Capture the cell that displays the provided text and extract its (x, y) central coordinate. 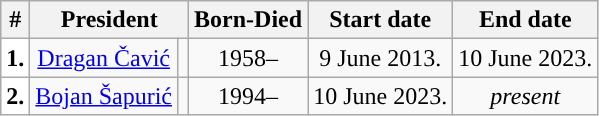
Dragan Čavić (104, 58)
1994– (248, 96)
Born-Died (248, 20)
9 June 2013. (380, 58)
End date (526, 20)
President (110, 20)
Start date (380, 20)
1. (16, 58)
2. (16, 96)
present (526, 96)
Bojan Šapurić (104, 96)
1958– (248, 58)
# (16, 20)
